Search for the cell housing the specified text and yield its (x, y) center coordinate. 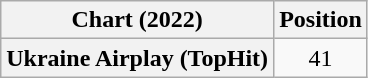
Position (321, 20)
Chart (2022) (138, 20)
Ukraine Airplay (TopHit) (138, 58)
41 (321, 58)
